Capture the cell that displays the provided text and extract its [x, y] central coordinate. 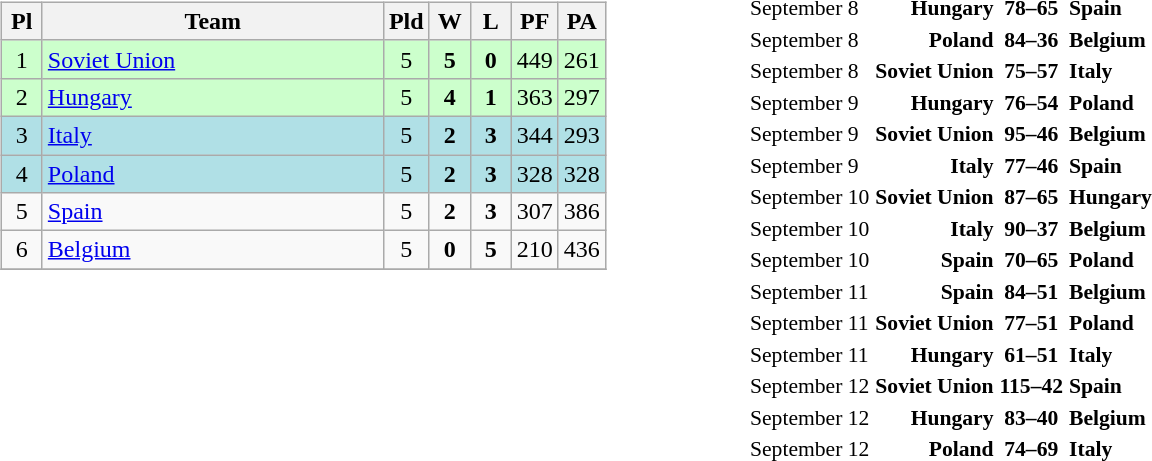
363 [534, 97]
90–37 [1032, 228]
261 [582, 59]
Team [212, 21]
76–54 [1032, 102]
84–51 [1032, 291]
W [450, 21]
386 [582, 212]
70–65 [1032, 260]
Belgium [212, 250]
77–51 [1032, 323]
297 [582, 97]
61–51 [1032, 354]
L [490, 21]
307 [534, 212]
77–46 [1032, 165]
84–36 [1032, 39]
293 [582, 135]
95–46 [1032, 134]
Pld [406, 21]
87–65 [1032, 197]
PA [582, 21]
PF [534, 21]
75–57 [1032, 71]
344 [534, 135]
115–42 [1032, 386]
Pl [22, 21]
436 [582, 250]
83–40 [1032, 417]
6 [22, 250]
210 [534, 250]
449 [534, 59]
